Identify which cell holds the provided text, then report its [X, Y] central coordinate. 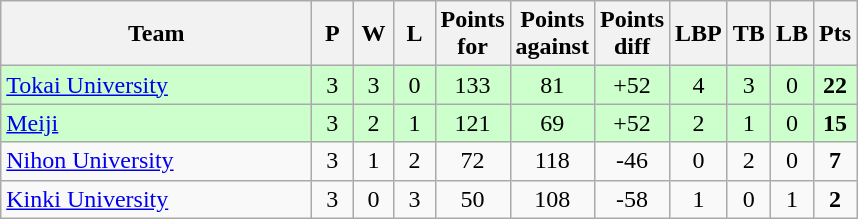
69 [552, 123]
L [414, 34]
Nihon University [156, 161]
Pts [834, 34]
Points against [552, 34]
-46 [632, 161]
Kinki University [156, 199]
81 [552, 85]
Tokai University [156, 85]
72 [472, 161]
-58 [632, 199]
118 [552, 161]
15 [834, 123]
133 [472, 85]
LBP [699, 34]
7 [834, 161]
LB [792, 34]
Team [156, 34]
W [374, 34]
22 [834, 85]
Points for [472, 34]
108 [552, 199]
Points diff [632, 34]
121 [472, 123]
P [332, 34]
50 [472, 199]
TB [748, 34]
Meiji [156, 123]
4 [699, 85]
